Return (X, Y) of the center of cell containing provided text 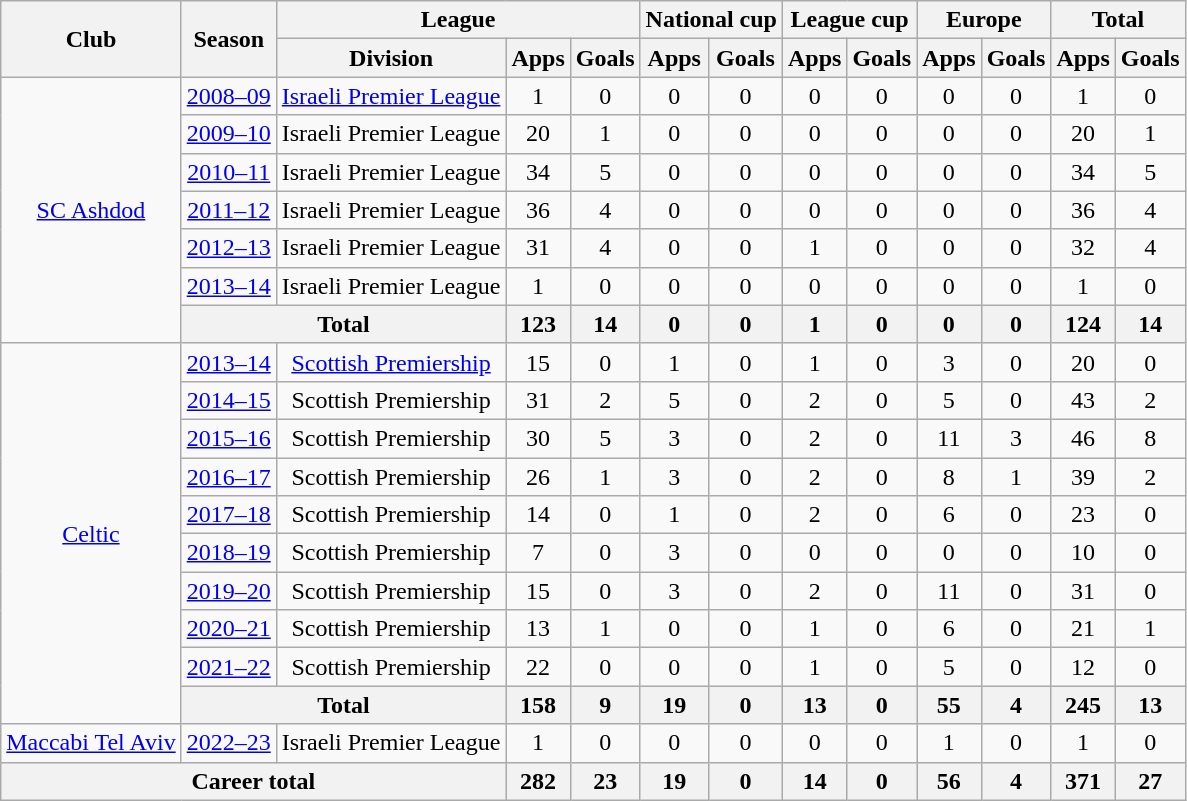
Career total (254, 781)
Europe (984, 20)
2018–19 (228, 553)
League (458, 20)
2019–20 (228, 591)
10 (1083, 553)
21 (1083, 629)
55 (949, 705)
9 (605, 705)
32 (1083, 248)
12 (1083, 667)
2017–18 (228, 515)
2014–15 (228, 400)
2020–21 (228, 629)
123 (538, 324)
2012–13 (228, 248)
2021–22 (228, 667)
Division (391, 58)
Season (228, 39)
2022–23 (228, 743)
SC Ashdod (91, 210)
124 (1083, 324)
27 (1150, 781)
2015–16 (228, 438)
22 (538, 667)
371 (1083, 781)
7 (538, 553)
Club (91, 39)
2008–09 (228, 96)
2010–11 (228, 172)
30 (538, 438)
245 (1083, 705)
39 (1083, 477)
2016–17 (228, 477)
46 (1083, 438)
League cup (849, 20)
158 (538, 705)
2009–10 (228, 134)
26 (538, 477)
43 (1083, 400)
2011–12 (228, 210)
Celtic (91, 534)
Maccabi Tel Aviv (91, 743)
282 (538, 781)
National cup (711, 20)
56 (949, 781)
